From the cell containing the given text, extract its center point as [x, y] coordinate. 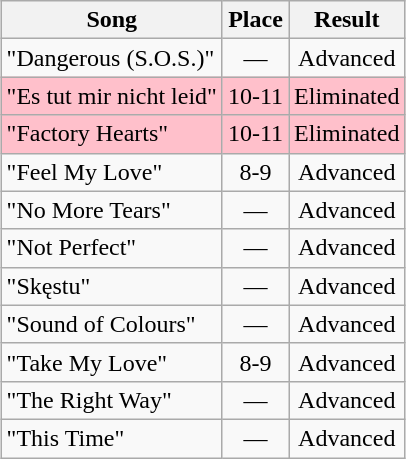
"The Right Way" [112, 400]
"Sound of Colours" [112, 324]
"Feel My Love" [112, 172]
"Skęstu" [112, 286]
"No More Tears" [112, 210]
"Take My Love" [112, 362]
Result [347, 20]
"Dangerous (S.O.S.)" [112, 58]
"Not Perfect" [112, 248]
"This Time" [112, 438]
Place [255, 20]
"Factory Hearts" [112, 134]
"Es tut mir nicht leid" [112, 96]
Song [112, 20]
